Pinpoint the cell where the given text exists, returning its [x, y] midpoint coordinate. 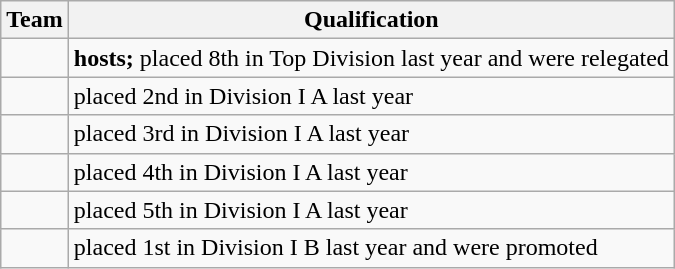
placed 2nd in Division I A last year [371, 96]
hosts; placed 8th in Top Division last year and were relegated [371, 58]
placed 5th in Division I A last year [371, 210]
placed 3rd in Division I A last year [371, 134]
placed 1st in Division I B last year and were promoted [371, 248]
Qualification [371, 20]
Team [35, 20]
placed 4th in Division I A last year [371, 172]
